Return the (x, y) coordinate for the center point of the cell that contains the specified text.  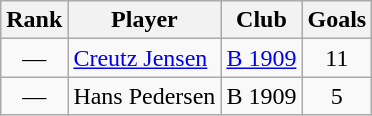
5 (337, 96)
Hans Pedersen (144, 96)
Creutz Jensen (144, 58)
11 (337, 58)
Club (262, 20)
Goals (337, 20)
Rank (34, 20)
Player (144, 20)
